Detect which cell encompasses the target text, then output its [x, y] center coordinate. 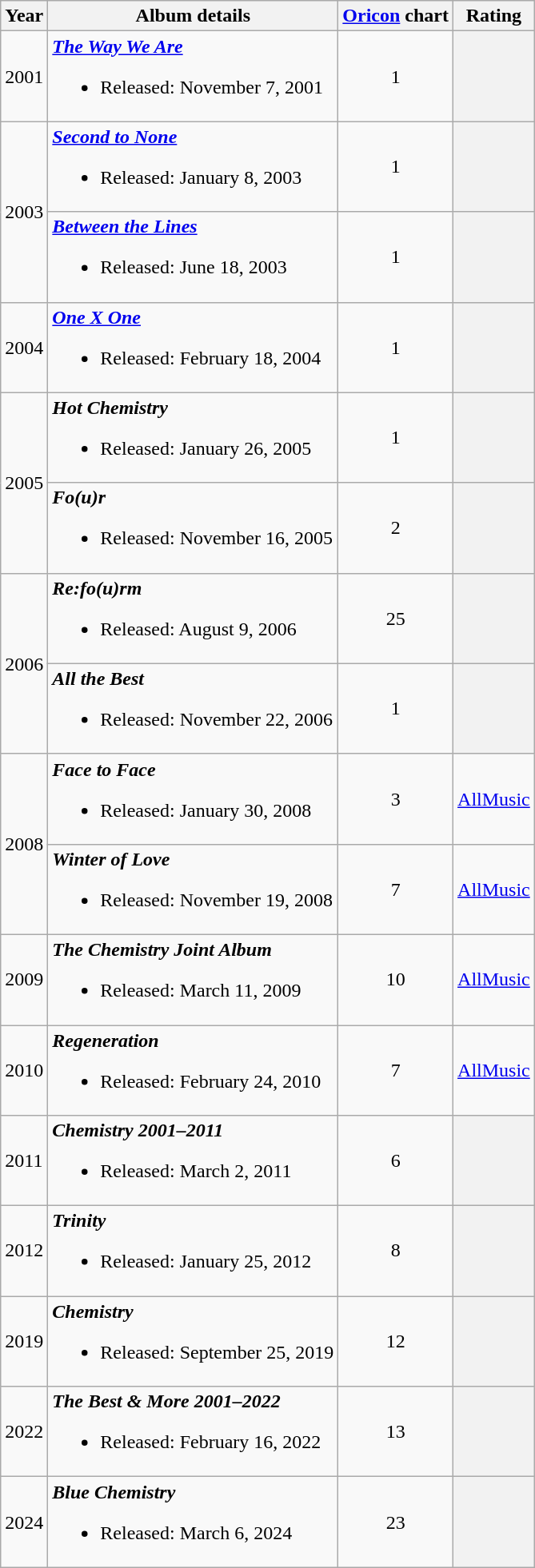
6 [396, 1160]
The Way We AreReleased: November 7, 2001 [194, 77]
2004 [24, 347]
ChemistryReleased: September 25, 2019 [194, 1341]
Chemistry 2001–2011Released: March 2, 2011 [194, 1160]
The Chemistry Joint AlbumReleased: March 11, 2009 [194, 980]
2012 [24, 1252]
Fo(u)rReleased: November 16, 2005 [194, 527]
2022 [24, 1432]
2009 [24, 980]
10 [396, 980]
2003 [24, 212]
2006 [24, 663]
Year [24, 16]
2024 [24, 1522]
All the BestReleased: November 22, 2006 [194, 708]
Blue ChemistryReleased: March 6, 2024 [194, 1522]
2005 [24, 483]
8 [396, 1252]
2008 [24, 844]
2001 [24, 77]
Oricon chart [396, 16]
12 [396, 1341]
2019 [24, 1341]
RegenerationReleased: February 24, 2010 [194, 1069]
Album details [194, 16]
Rating [494, 16]
TrinityReleased: January 25, 2012 [194, 1252]
Winter of LoveReleased: November 19, 2008 [194, 889]
Re:fo(u)rmReleased: August 9, 2006 [194, 619]
One X OneReleased: February 18, 2004 [194, 347]
2 [396, 527]
The Best & More 2001–2022Released: February 16, 2022 [194, 1432]
3 [396, 799]
Hot ChemistryReleased: January 26, 2005 [194, 438]
Between the LinesReleased: June 18, 2003 [194, 257]
Second to NoneReleased: January 8, 2003 [194, 166]
13 [396, 1432]
2010 [24, 1069]
Face to FaceReleased: January 30, 2008 [194, 799]
25 [396, 619]
2011 [24, 1160]
23 [396, 1522]
